Find where the given text appears and provide that cell's center as [X, Y] coordinate. 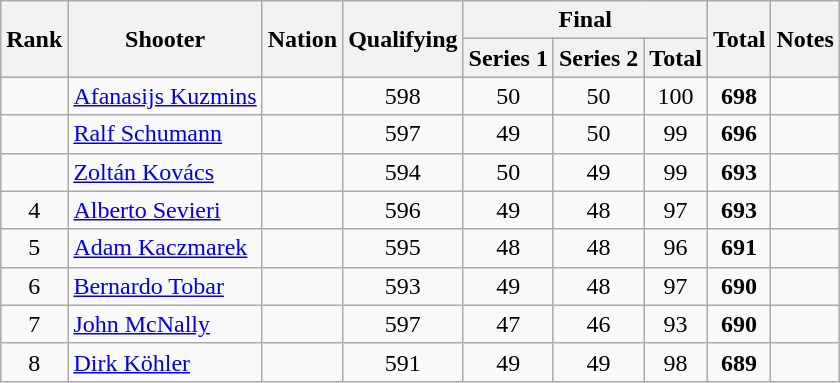
46 [598, 324]
696 [739, 134]
689 [739, 362]
Alberto Sevieri [165, 210]
5 [34, 248]
595 [403, 248]
Shooter [165, 39]
Ralf Schumann [165, 134]
4 [34, 210]
Adam Kaczmarek [165, 248]
100 [676, 96]
Qualifying [403, 39]
Nation [302, 39]
47 [508, 324]
Bernardo Tobar [165, 286]
Notes [805, 39]
93 [676, 324]
98 [676, 362]
Rank [34, 39]
7 [34, 324]
Afanasijs Kuzmins [165, 96]
Dirk Köhler [165, 362]
598 [403, 96]
691 [739, 248]
John McNally [165, 324]
594 [403, 172]
96 [676, 248]
Zoltán Kovács [165, 172]
8 [34, 362]
Final [585, 20]
698 [739, 96]
596 [403, 210]
Series 2 [598, 58]
6 [34, 286]
Series 1 [508, 58]
591 [403, 362]
593 [403, 286]
